Extract the (X, Y) coordinate from the center of the cell holding the provided text.  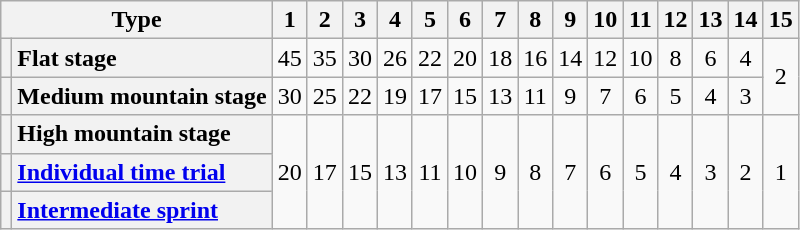
Intermediate sprint (142, 210)
Medium mountain stage (142, 96)
Flat stage (142, 58)
Individual time trial (142, 172)
19 (394, 96)
26 (394, 58)
16 (536, 58)
Type (136, 20)
High mountain stage (142, 134)
25 (324, 96)
18 (500, 58)
45 (290, 58)
35 (324, 58)
